Find where the given text appears and provide that cell's center as [x, y] coordinate. 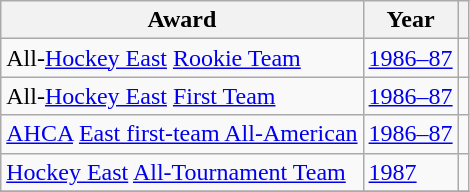
Hockey East All-Tournament Team [182, 172]
AHCA East first-team All-American [182, 134]
Award [182, 20]
All-Hockey East First Team [182, 96]
All-Hockey East Rookie Team [182, 58]
Year [410, 20]
1987 [410, 172]
